Determine the [X, Y] coordinate at the center of the cell enclosing the given text.  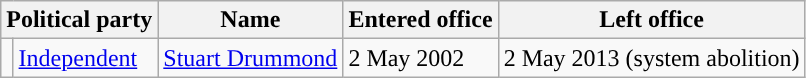
Name [250, 20]
Independent [86, 58]
2 May 2013 (system abolition) [652, 58]
Stuart Drummond [250, 58]
Left office [652, 20]
Political party [80, 20]
2 May 2002 [420, 58]
Entered office [420, 20]
